Determine the [X, Y] coordinate at the center of the cell enclosing the given text.  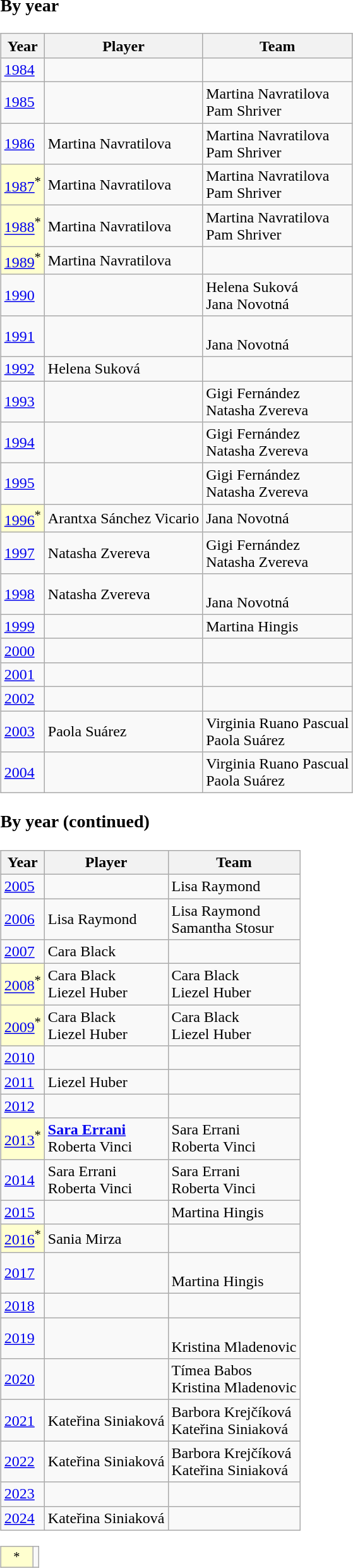
1997 [23, 552]
2008* [23, 985]
1985 [23, 102]
Paola Suárez [123, 732]
2016* [23, 1239]
2004 [23, 772]
2002 [23, 699]
2021 [23, 1421]
2014 [23, 1179]
2015 [23, 1212]
2020 [23, 1379]
* [16, 1557]
Arantxa Sánchez Vicario [123, 518]
1999 [23, 626]
Lisa Raymond Samantha Stosur [234, 919]
1995 [23, 484]
2001 [23, 675]
Liezel Huber [106, 1082]
1989* [23, 260]
1986 [23, 144]
2000 [23, 650]
2013* [23, 1139]
2009* [23, 1025]
2003 [23, 732]
2007 [23, 952]
Helena Suková Jana Novotná [278, 295]
Tímea Babos Kristina Mladenovic [234, 1379]
1993 [23, 402]
1987* [23, 185]
Helena Suková [123, 368]
1992 [23, 368]
2019 [23, 1339]
2024 [23, 1518]
2006 [23, 919]
2012 [23, 1106]
1991 [23, 336]
1994 [23, 442]
1998 [23, 594]
1984 [23, 70]
2023 [23, 1494]
1988* [23, 226]
1990 [23, 295]
2017 [23, 1273]
2022 [23, 1461]
Kristina Mladenovic [234, 1339]
Cara Black [106, 952]
2011 [23, 1082]
Sania Mirza [106, 1239]
1996* [23, 518]
2018 [23, 1306]
2010 [23, 1058]
2005 [23, 886]
